From the cell containing the given text, extract its center point as (X, Y) coordinate. 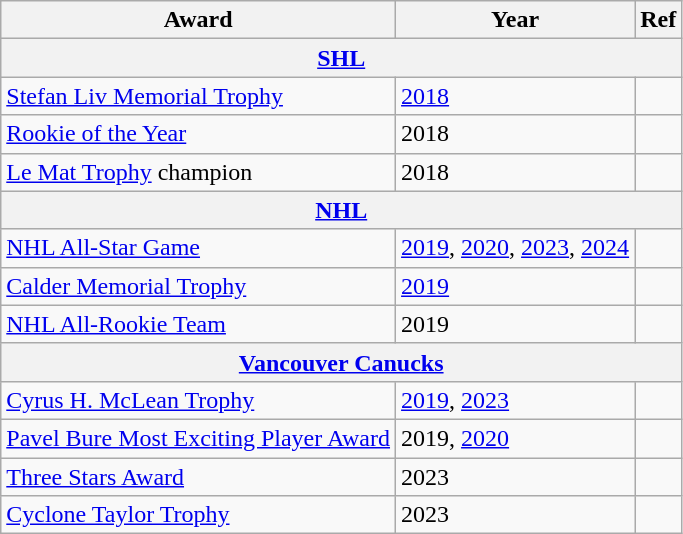
Award (198, 20)
NHL All-Rookie Team (198, 324)
Ref (658, 20)
2019, 2020, 2023, 2024 (516, 248)
Pavel Bure Most Exciting Player Award (198, 438)
NHL All-Star Game (198, 248)
Cyrus H. McLean Trophy (198, 400)
Vancouver Canucks (342, 362)
2019, 2023 (516, 400)
Calder Memorial Trophy (198, 286)
SHL (342, 58)
Cyclone Taylor Trophy (198, 515)
Stefan Liv Memorial Trophy (198, 96)
Year (516, 20)
Le Mat Trophy champion (198, 172)
2019, 2020 (516, 438)
Rookie of the Year (198, 134)
NHL (342, 210)
Three Stars Award (198, 477)
